Detect which cell encompasses the target text, then output its [X, Y] center coordinate. 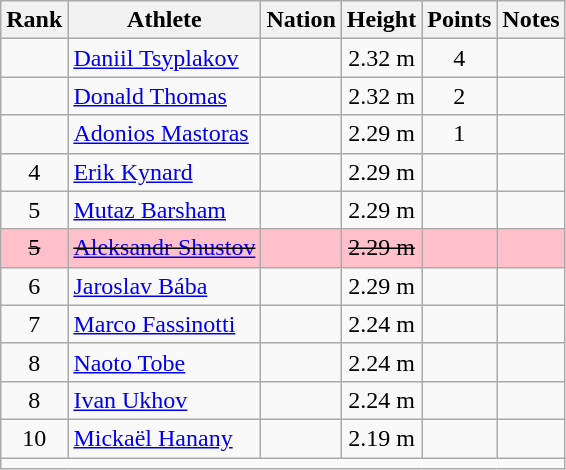
Donald Thomas [164, 96]
2 [460, 96]
Athlete [164, 20]
Erik Kynard [164, 172]
Naoto Tobe [164, 362]
Points [460, 20]
Mickaël Hanany [164, 438]
Notes [531, 20]
Jaroslav Bába [164, 286]
6 [34, 286]
Nation [301, 20]
1 [460, 134]
Mutaz Barsham [164, 210]
Adonios Mastoras [164, 134]
Marco Fassinotti [164, 324]
10 [34, 438]
Height [381, 20]
7 [34, 324]
2.19 m [381, 438]
Aleksandr Shustov [164, 248]
Ivan Ukhov [164, 400]
Rank [34, 20]
Daniil Tsyplakov [164, 58]
